Scan for the cell matching the given text and deliver its [X, Y] coordinate at center. 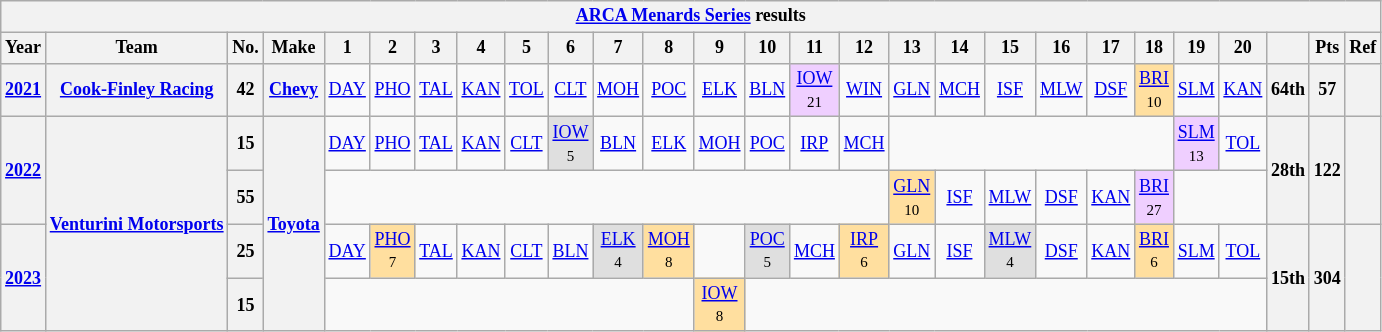
4 [481, 48]
BRI27 [1154, 197]
28th [1288, 170]
6 [570, 48]
11 [815, 48]
10 [768, 48]
IOW8 [720, 305]
Make [294, 48]
42 [246, 90]
2022 [24, 170]
8 [668, 48]
Toyota [294, 224]
2 [392, 48]
WIN [864, 90]
12 [864, 48]
SLM13 [1196, 144]
7 [618, 48]
BRI6 [1154, 251]
Ref [1363, 48]
Venturini Motorsports [136, 224]
64th [1288, 90]
IRP6 [864, 251]
17 [1111, 48]
PHO7 [392, 251]
304 [1327, 278]
15th [1288, 278]
BRI10 [1154, 90]
25 [246, 251]
Team [136, 48]
IRP [815, 144]
122 [1327, 170]
Pts [1327, 48]
POC5 [768, 251]
1 [347, 48]
5 [526, 48]
19 [1196, 48]
18 [1154, 48]
Chevy [294, 90]
ARCA Menards Series results [691, 16]
13 [912, 48]
2021 [24, 90]
No. [246, 48]
IOW21 [815, 90]
GLN10 [912, 197]
9 [720, 48]
20 [1243, 48]
MLW4 [1010, 251]
14 [960, 48]
2023 [24, 278]
Cook-Finley Racing [136, 90]
IOW5 [570, 144]
55 [246, 197]
3 [436, 48]
57 [1327, 90]
Year [24, 48]
16 [1062, 48]
MOH8 [668, 251]
ELK4 [618, 251]
